Pinpoint the cell where the given text exists, returning its [X, Y] midpoint coordinate. 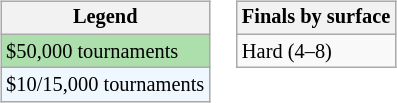
Hard (4–8) [316, 51]
Finals by surface [316, 18]
$50,000 tournaments [105, 51]
$10/15,000 tournaments [105, 85]
Legend [105, 18]
